Return (X, Y) of the center of cell containing provided text 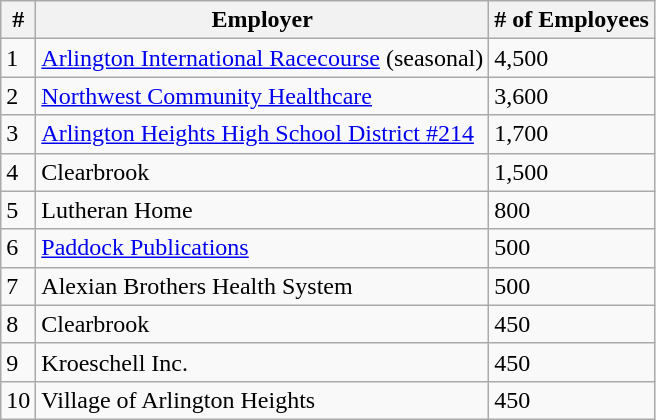
10 (18, 400)
Paddock Publications (262, 248)
# (18, 20)
1,700 (572, 134)
Arlington Heights High School District #214 (262, 134)
9 (18, 362)
Lutheran Home (262, 210)
Northwest Community Healthcare (262, 96)
7 (18, 286)
6 (18, 248)
1,500 (572, 172)
Arlington International Racecourse (seasonal) (262, 58)
2 (18, 96)
Employer (262, 20)
5 (18, 210)
4,500 (572, 58)
3 (18, 134)
4 (18, 172)
8 (18, 324)
# of Employees (572, 20)
Alexian Brothers Health System (262, 286)
3,600 (572, 96)
800 (572, 210)
Village of Arlington Heights (262, 400)
1 (18, 58)
Kroeschell Inc. (262, 362)
